Provide the [x, y] coordinate of the cell's center where the given text is located.  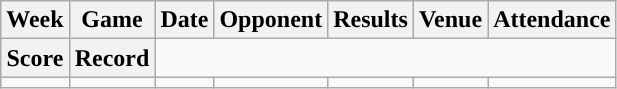
Record [112, 58]
Score [35, 58]
Week [35, 20]
Venue [450, 20]
Opponent [271, 20]
Attendance [552, 20]
Game [112, 20]
Date [184, 20]
Results [371, 20]
